Capture the cell that displays the provided text and extract its [X, Y] central coordinate. 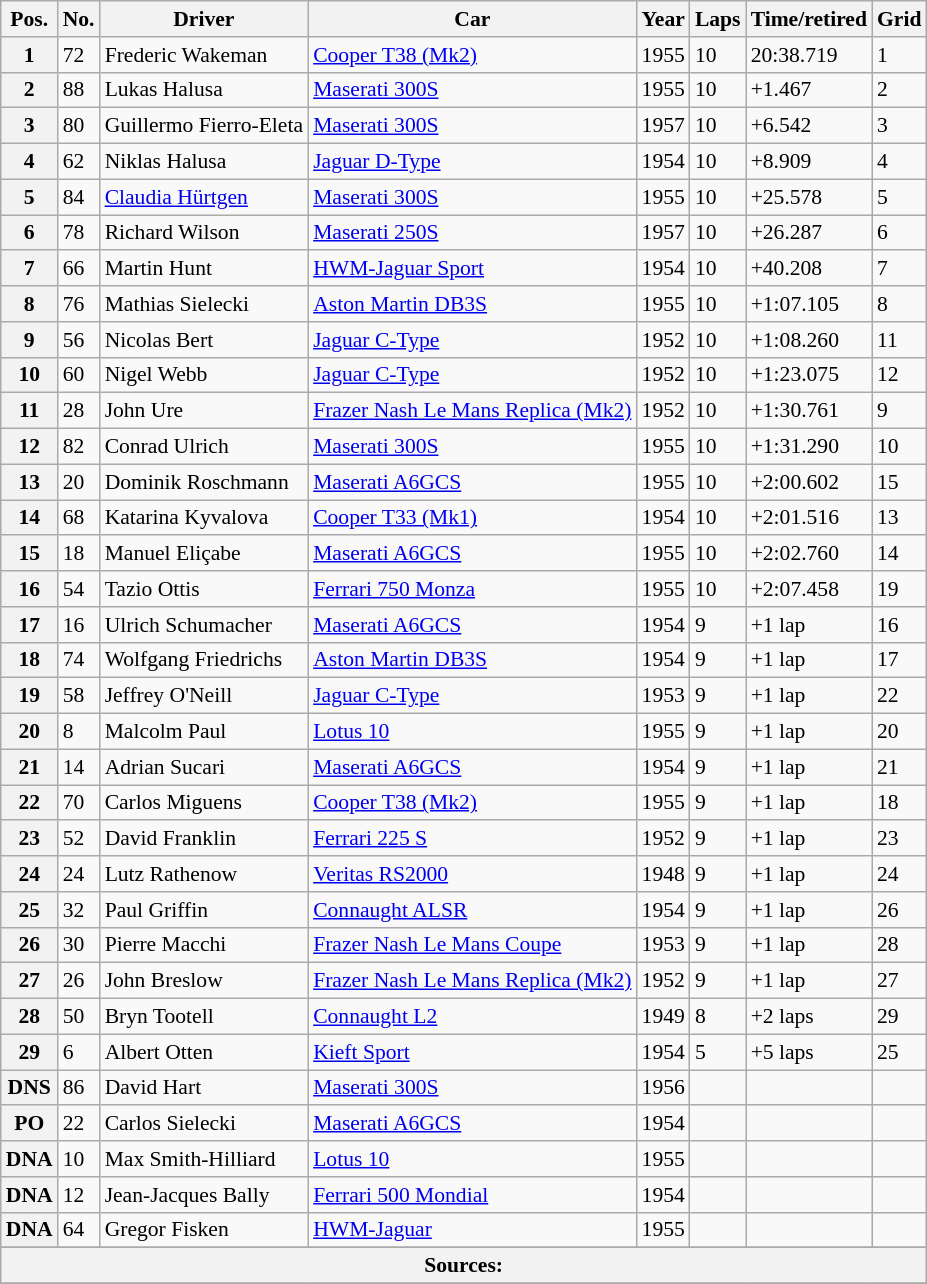
Kieft Sport [472, 1052]
Lukas Halusa [204, 90]
Veritas RS2000 [472, 874]
72 [79, 55]
Frazer Nash Le Mans Coupe [472, 945]
Connaught L2 [472, 1017]
74 [79, 660]
HWM-Jaguar [472, 1230]
1956 [664, 1088]
Malcolm Paul [204, 732]
PO [30, 1124]
56 [79, 340]
Dominik Roschmann [204, 482]
Nicolas Bert [204, 340]
Mathias Sielecki [204, 304]
76 [79, 304]
32 [79, 910]
+40.208 [809, 269]
62 [79, 162]
Ferrari 750 Monza [472, 589]
Lutz Rathenow [204, 874]
+2:01.516 [809, 518]
Katarina Kyvalova [204, 518]
Albert Otten [204, 1052]
+6.542 [809, 126]
+1.467 [809, 90]
64 [79, 1230]
20:38.719 [809, 55]
Adrian Sucari [204, 767]
70 [79, 803]
+2 laps [809, 1017]
Grid [900, 19]
Jean-Jacques Bally [204, 1195]
+2:00.602 [809, 482]
+2:02.760 [809, 554]
David Hart [204, 1088]
50 [79, 1017]
Carlos Miguens [204, 803]
Laps [718, 19]
Claudia Hürtgen [204, 197]
+1:30.761 [809, 411]
John Breslow [204, 981]
+2:07.458 [809, 589]
60 [79, 375]
52 [79, 839]
86 [79, 1088]
+1:08.260 [809, 340]
+1:23.075 [809, 375]
1948 [664, 874]
Richard Wilson [204, 233]
Paul Griffin [204, 910]
Cooper T33 (Mk1) [472, 518]
Nigel Webb [204, 375]
+25.578 [809, 197]
Sources: [464, 1266]
+26.287 [809, 233]
Connaught ALSR [472, 910]
DNS [30, 1088]
Ulrich Schumacher [204, 625]
Ferrari 225 S [472, 839]
58 [79, 696]
54 [79, 589]
68 [79, 518]
No. [79, 19]
30 [79, 945]
Tazio Ottis [204, 589]
John Ure [204, 411]
78 [79, 233]
Pierre Macchi [204, 945]
Jeffrey O'Neill [204, 696]
Manuel Eliçabe [204, 554]
Max Smith-Hilliard [204, 1159]
Wolfgang Friedrichs [204, 660]
Gregor Fisken [204, 1230]
Guillermo Fierro-Eleta [204, 126]
Pos. [30, 19]
Niklas Halusa [204, 162]
+8.909 [809, 162]
Carlos Sielecki [204, 1124]
Time/retired [809, 19]
Frederic Wakeman [204, 55]
82 [79, 447]
David Franklin [204, 839]
Driver [204, 19]
+5 laps [809, 1052]
HWM-Jaguar Sport [472, 269]
Jaguar D-Type [472, 162]
80 [79, 126]
1949 [664, 1017]
Car [472, 19]
Ferrari 500 Mondial [472, 1195]
Bryn Tootell [204, 1017]
Maserati 250S [472, 233]
Year [664, 19]
+1:07.105 [809, 304]
+1:31.290 [809, 447]
Martin Hunt [204, 269]
Conrad Ulrich [204, 447]
66 [79, 269]
84 [79, 197]
88 [79, 90]
